Find where the given text appears and provide that cell's center as (x, y) coordinate. 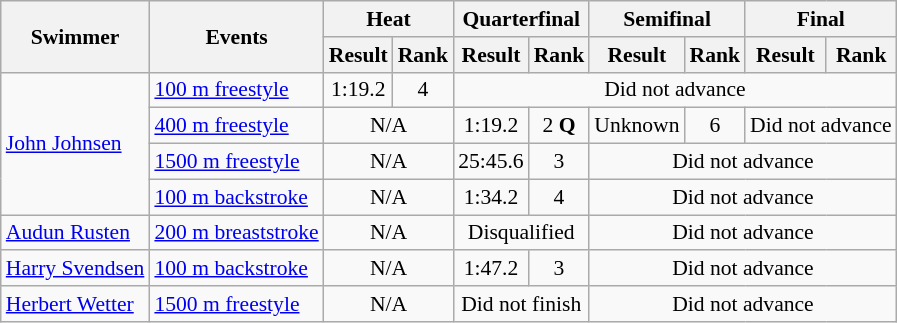
Heat (388, 19)
1:34.2 (490, 197)
1:47.2 (490, 269)
Did not finish (521, 304)
100 m freestyle (236, 90)
6 (716, 126)
Swimmer (76, 36)
John Johnsen (76, 143)
400 m freestyle (236, 126)
Events (236, 36)
Harry Svendsen (76, 269)
Quarterfinal (521, 19)
200 m breaststroke (236, 233)
Semifinal (667, 19)
Unknown (636, 126)
Herbert Wetter (76, 304)
25:45.6 (490, 162)
Final (821, 19)
Disqualified (521, 233)
2 Q (560, 126)
Audun Rusten (76, 233)
